From the cell containing the given text, extract its center point as (X, Y) coordinate. 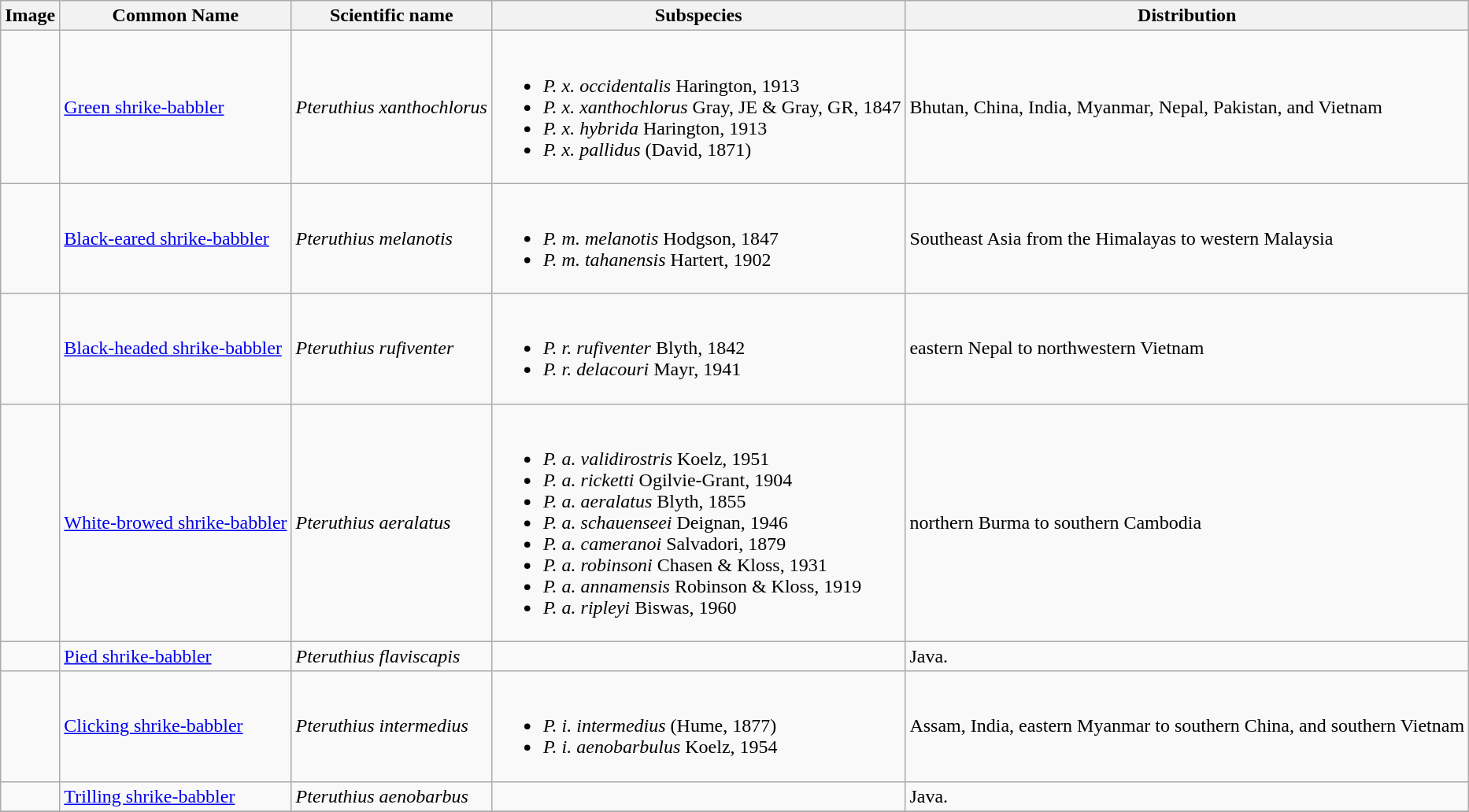
northern Burma to southern Cambodia (1187, 522)
Scientific name (391, 16)
Southeast Asia from the Himalayas to western Malaysia (1187, 238)
Image (30, 16)
Bhutan, China, India, Myanmar, Nepal, Pakistan, and Vietnam (1187, 107)
Pteruthius flaviscapis (391, 656)
Pteruthius rufiventer (391, 349)
Pteruthius aenobarbus (391, 796)
White-browed shrike-babbler (176, 522)
Green shrike-babbler (176, 107)
Distribution (1187, 16)
Black-headed shrike-babbler (176, 349)
P. i. intermedius (Hume, 1877)P. i. aenobarbulus Koelz, 1954 (697, 726)
P. r. rufiventer Blyth, 1842P. r. delacouri Mayr, 1941 (697, 349)
Common Name (176, 16)
P. x. occidentalis Harington, 1913P. x. xanthochlorus Gray, JE & Gray, GR, 1847P. x. hybrida Harington, 1913P. x. pallidus (David, 1871) (697, 107)
Assam, India, eastern Myanmar to southern China, and southern Vietnam (1187, 726)
Trilling shrike-babbler (176, 796)
Subspecies (697, 16)
Pied shrike-babbler (176, 656)
Pteruthius aeralatus (391, 522)
Clicking shrike-babbler (176, 726)
Pteruthius xanthochlorus (391, 107)
P. m. melanotis Hodgson, 1847P. m. tahanensis Hartert, 1902 (697, 238)
Pteruthius intermedius (391, 726)
Pteruthius melanotis (391, 238)
eastern Nepal to northwestern Vietnam (1187, 349)
Black-eared shrike-babbler (176, 238)
